Identify which cell holds the provided text, then report its (x, y) central coordinate. 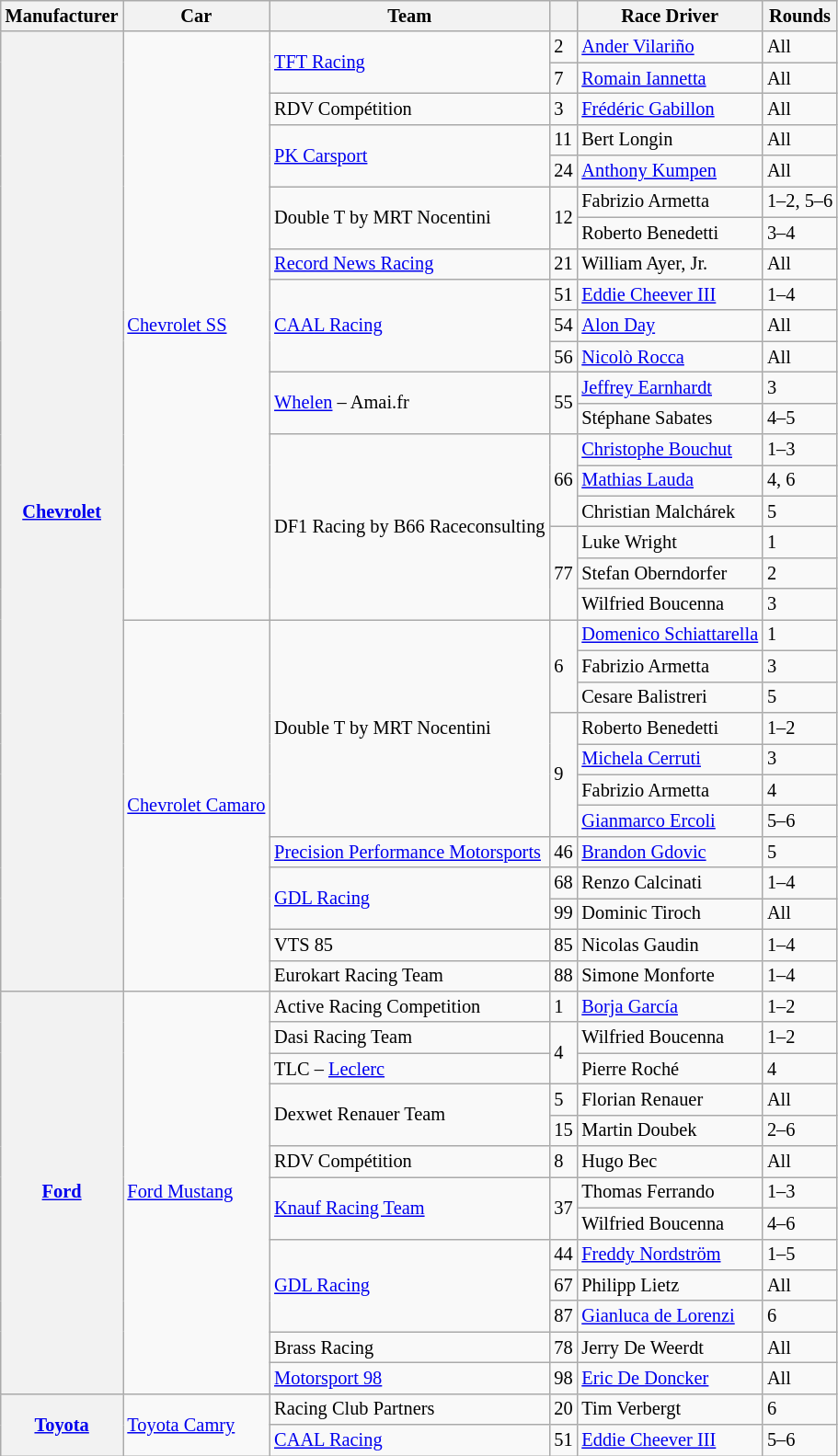
Simone Monforte (670, 976)
Rounds (800, 16)
Romain Iannetta (670, 78)
Jeffrey Earnhardt (670, 387)
Eurokart Racing Team (409, 976)
20 (563, 1409)
Manufacturer (63, 16)
Motorsport 98 (409, 1378)
Tim Verbergt (670, 1409)
Brass Racing (409, 1347)
87 (563, 1316)
Nicolas Gaudin (670, 945)
Ford Mustang (197, 1192)
Stéphane Sabates (670, 418)
Florian Renauer (670, 1099)
4–5 (800, 418)
PK Carsport (409, 155)
Bert Longin (670, 140)
3–4 (800, 233)
Chevrolet SS (197, 326)
24 (563, 171)
Dominic Tiroch (670, 913)
78 (563, 1347)
Borja García (670, 1006)
88 (563, 976)
46 (563, 852)
15 (563, 1130)
Philipp Lietz (670, 1285)
77 (563, 572)
Whelen – Amai.fr (409, 403)
Martin Doubek (670, 1130)
Knauf Racing Team (409, 1207)
Toyota Camry (197, 1424)
Mathias Lauda (670, 480)
68 (563, 883)
VTS 85 (409, 945)
Race Driver (670, 16)
Freddy Nordström (670, 1255)
56 (563, 357)
TFT Racing (409, 63)
Gianmarco Ercoli (670, 820)
Racing Club Partners (409, 1409)
Domenico Schiattarella (670, 635)
85 (563, 945)
Active Racing Competition (409, 1006)
Stefan Oberndorfer (670, 573)
DF1 Racing by B66 Raceconsulting (409, 527)
4–6 (800, 1223)
Brandon Gdovic (670, 852)
1–2, 5–6 (800, 201)
TLC – Leclerc (409, 1069)
98 (563, 1378)
Gianluca de Lorenzi (670, 1316)
Precision Performance Motorsports (409, 852)
Luke Wright (670, 542)
66 (563, 480)
21 (563, 264)
Frédéric Gabillon (670, 109)
Record News Racing (409, 264)
Dasi Racing Team (409, 1038)
67 (563, 1285)
1–5 (800, 1255)
Thomas Ferrando (670, 1192)
54 (563, 326)
Christophe Bouchut (670, 450)
99 (563, 913)
Cesare Balistreri (670, 697)
Michela Cerruti (670, 759)
Toyota (63, 1424)
Team (409, 16)
8 (563, 1162)
9 (563, 774)
Jerry De Weerdt (670, 1347)
Pierre Roché (670, 1069)
Christian Malchárek (670, 511)
Car (197, 16)
Ford (63, 1192)
Ander Vilariño (670, 47)
Anthony Kumpen (670, 171)
William Ayer, Jr. (670, 264)
11 (563, 140)
Chevrolet (63, 511)
Chevrolet Camaro (197, 805)
37 (563, 1207)
12 (563, 217)
Alon Day (670, 326)
55 (563, 403)
Nicolò Rocca (670, 357)
Eric De Doncker (670, 1378)
4, 6 (800, 480)
Hugo Bec (670, 1162)
Renzo Calcinati (670, 883)
44 (563, 1255)
Dexwet Renauer Team (409, 1115)
7 (563, 78)
2–6 (800, 1130)
